Search for the cell housing the specified text and yield its [X, Y] center coordinate. 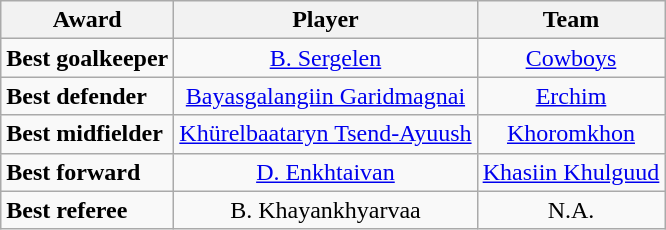
Cowboys [571, 58]
N.A. [571, 210]
Player [326, 20]
B. Khayankhyarvaa [326, 210]
Best forward [88, 172]
Best goalkeeper [88, 58]
Best midfielder [88, 134]
Khürelbaataryn Tsend-Ayuush [326, 134]
B. Sergelen [326, 58]
Team [571, 20]
Bayasgalangiin Garidmagnai [326, 96]
Khoromkhon [571, 134]
Award [88, 20]
Erchim [571, 96]
D. Enkhtaivan [326, 172]
Best defender [88, 96]
Best referee [88, 210]
Khasiin Khulguud [571, 172]
